Locate the cell with the specified text and output its [x, y] center coordinate. 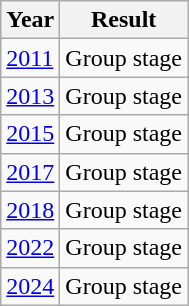
Year [30, 20]
2017 [30, 172]
2018 [30, 210]
2015 [30, 134]
Result [124, 20]
2011 [30, 58]
2024 [30, 286]
2022 [30, 248]
2013 [30, 96]
